Locate the cell with the specified text and output its (x, y) center coordinate. 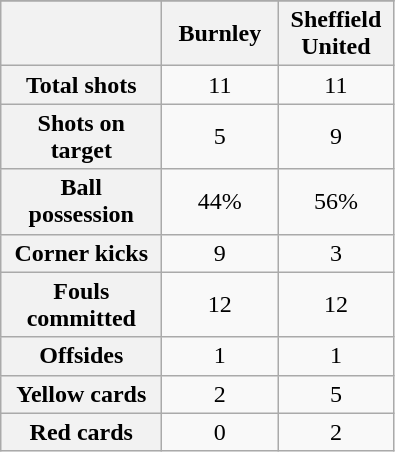
Corner kicks (82, 253)
Fouls committed (82, 304)
Sheffield United (336, 34)
Offsides (82, 356)
Total shots (82, 85)
Ball possession (82, 202)
3 (336, 253)
Burnley (220, 34)
Red cards (82, 432)
56% (336, 202)
Shots on target (82, 136)
Yellow cards (82, 394)
0 (220, 432)
44% (220, 202)
